Locate the cell with the specified text and output its (x, y) center coordinate. 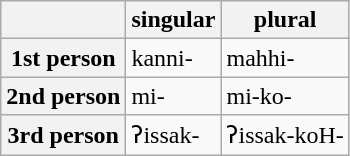
2nd person (64, 96)
singular (174, 20)
mi-ko- (285, 96)
plural (285, 20)
mahhi- (285, 58)
mi- (174, 96)
kanni- (174, 58)
1st person (64, 58)
3rd person (64, 135)
ʔissak- (174, 135)
ʔissak-koH- (285, 135)
